Return (X, Y) of the center of cell containing provided text 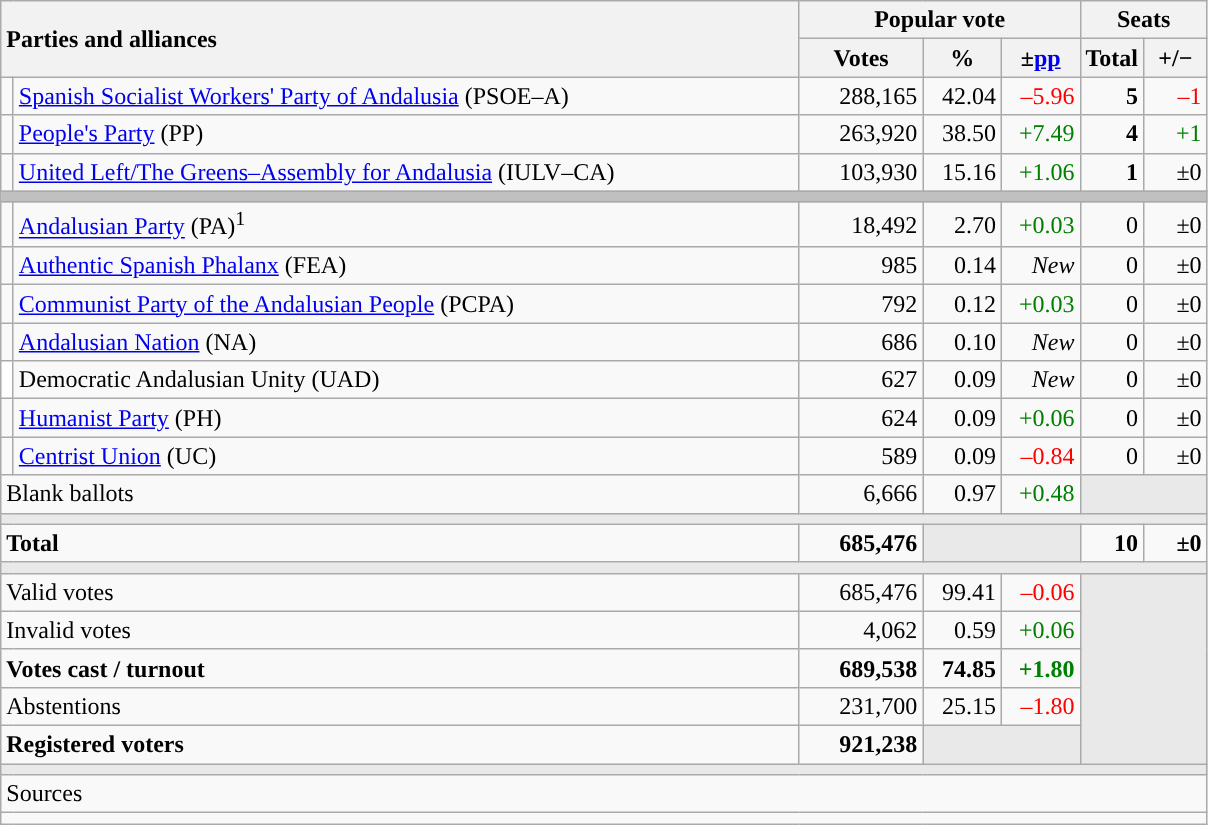
624 (861, 418)
627 (861, 380)
+0.48 (1040, 494)
–0.84 (1040, 456)
Andalusian Nation (NA) (406, 342)
103,930 (861, 172)
Humanist Party (PH) (406, 418)
263,920 (861, 134)
Centrist Union (UC) (406, 456)
686 (861, 342)
689,538 (861, 668)
4,062 (861, 630)
–1 (1176, 96)
5 (1112, 96)
1 (1112, 172)
Valid votes (400, 592)
38.50 (962, 134)
+7.49 (1040, 134)
Blank ballots (400, 494)
% (962, 58)
Votes (861, 58)
99.41 (962, 592)
Authentic Spanish Phalanx (FEA) (406, 266)
Democratic Andalusian Unity (UAD) (406, 380)
+1 (1176, 134)
921,238 (861, 745)
25.15 (962, 706)
985 (861, 266)
+1.80 (1040, 668)
74.85 (962, 668)
Abstentions (400, 706)
2.70 (962, 224)
Seats (1144, 20)
0.12 (962, 304)
Popular vote (940, 20)
United Left/The Greens–Assembly for Andalusia (IULV–CA) (406, 172)
792 (861, 304)
+1.06 (1040, 172)
–1.80 (1040, 706)
288,165 (861, 96)
0.14 (962, 266)
Registered voters (400, 745)
Votes cast / turnout (400, 668)
6,666 (861, 494)
People's Party (PP) (406, 134)
Andalusian Party (PA)1 (406, 224)
Invalid votes (400, 630)
Sources (604, 794)
±pp (1040, 58)
–0.06 (1040, 592)
4 (1112, 134)
0.97 (962, 494)
42.04 (962, 96)
18,492 (861, 224)
Communist Party of the Andalusian People (PCPA) (406, 304)
10 (1112, 543)
15.16 (962, 172)
0.10 (962, 342)
589 (861, 456)
0.59 (962, 630)
231,700 (861, 706)
–5.96 (1040, 96)
Spanish Socialist Workers' Party of Andalusia (PSOE–A) (406, 96)
Parties and alliances (400, 39)
+/− (1176, 58)
